Locate the cell with the specified text and output its [X, Y] center coordinate. 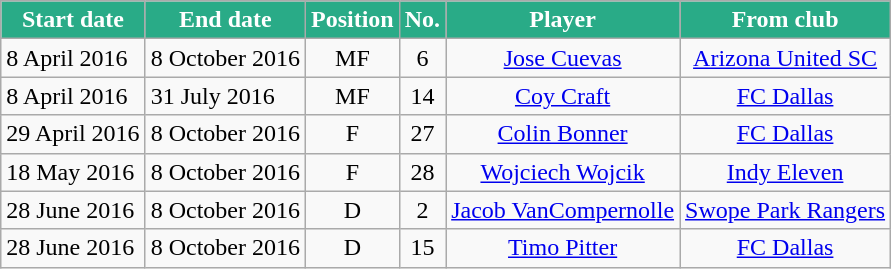
Position [353, 20]
From club [786, 20]
Indy Eleven [786, 172]
Colin Bonner [563, 134]
28 [422, 172]
Jose Cuevas [563, 58]
29 April 2016 [73, 134]
27 [422, 134]
14 [422, 96]
Swope Park Rangers [786, 210]
Timo Pitter [563, 248]
Player [563, 20]
Start date [73, 20]
Wojciech Wojcik [563, 172]
2 [422, 210]
No. [422, 20]
Jacob VanCompernolle [563, 210]
Arizona United SC [786, 58]
Coy Craft [563, 96]
18 May 2016 [73, 172]
15 [422, 248]
6 [422, 58]
31 July 2016 [225, 96]
End date [225, 20]
